Find where the given text appears and provide that cell's center as [X, Y] coordinate. 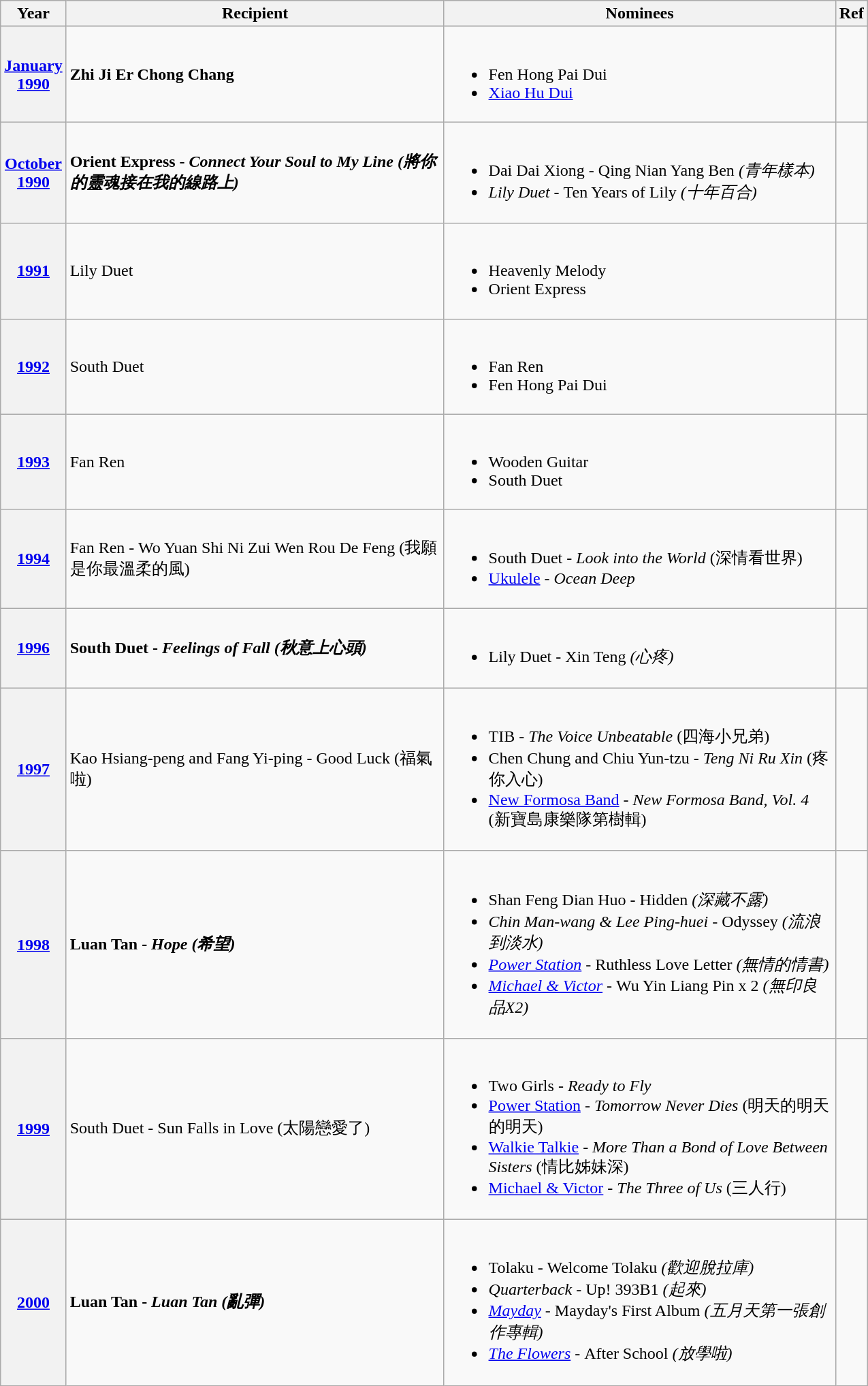
1994 [33, 558]
Wooden GuitarSouth Duet [640, 462]
TIB - The Voice Unbeatable (四海小兄弟)Chen Chung and Chiu Yun-tzu - Teng Ni Ru Xin (疼你入心)New Formosa Band - New Formosa Band, Vol. 4 (新寶島康樂隊第樹輯) [640, 770]
Kao Hsiang-peng and Fang Yi-ping - Good Luck (福氣啦) [255, 770]
Lily Duet [255, 271]
South Duet - Feelings of Fall (秋意上心頭) [255, 648]
January1990 [33, 74]
1998 [33, 944]
Dai Dai Xiong - Qing Nian Yang Ben (青年樣本)Lily Duet - Ten Years of Lily (十年百合) [640, 173]
Fan Ren - Wo Yuan Shi Ni Zui Wen Rou De Feng (我願是你最溫柔的風) [255, 558]
South Duet - Look into the World (深情看世界)Ukulele - Ocean Deep [640, 558]
Heavenly MelodyOrient Express [640, 271]
1992 [33, 366]
Fan RenFen Hong Pai Dui [640, 366]
Recipient [255, 14]
1997 [33, 770]
2000 [33, 1302]
Ref [851, 14]
Orient Express - Connect Your Soul to My Line (將你的靈魂接在我的線路上) [255, 173]
Fan Ren [255, 462]
Luan Tan - Hope (希望) [255, 944]
Tolaku - Welcome Tolaku (歡迎脫拉庫)Quarterback - Up! 393B1 (起來)Mayday - Mayday's First Album (五月天第一張創作專輯)The Flowers - After School (放學啦) [640, 1302]
South Duet [255, 366]
Year [33, 14]
Lily Duet - Xin Teng (心疼) [640, 648]
1999 [33, 1129]
South Duet - Sun Falls in Love (太陽戀愛了) [255, 1129]
1991 [33, 271]
1993 [33, 462]
Luan Tan - Luan Tan (亂彈) [255, 1302]
1996 [33, 648]
Nominees [640, 14]
Fen Hong Pai DuiXiao Hu Dui [640, 74]
October1990 [33, 173]
Zhi Ji Er Chong Chang [255, 74]
